From the cell containing the given text, extract its center point as [X, Y] coordinate. 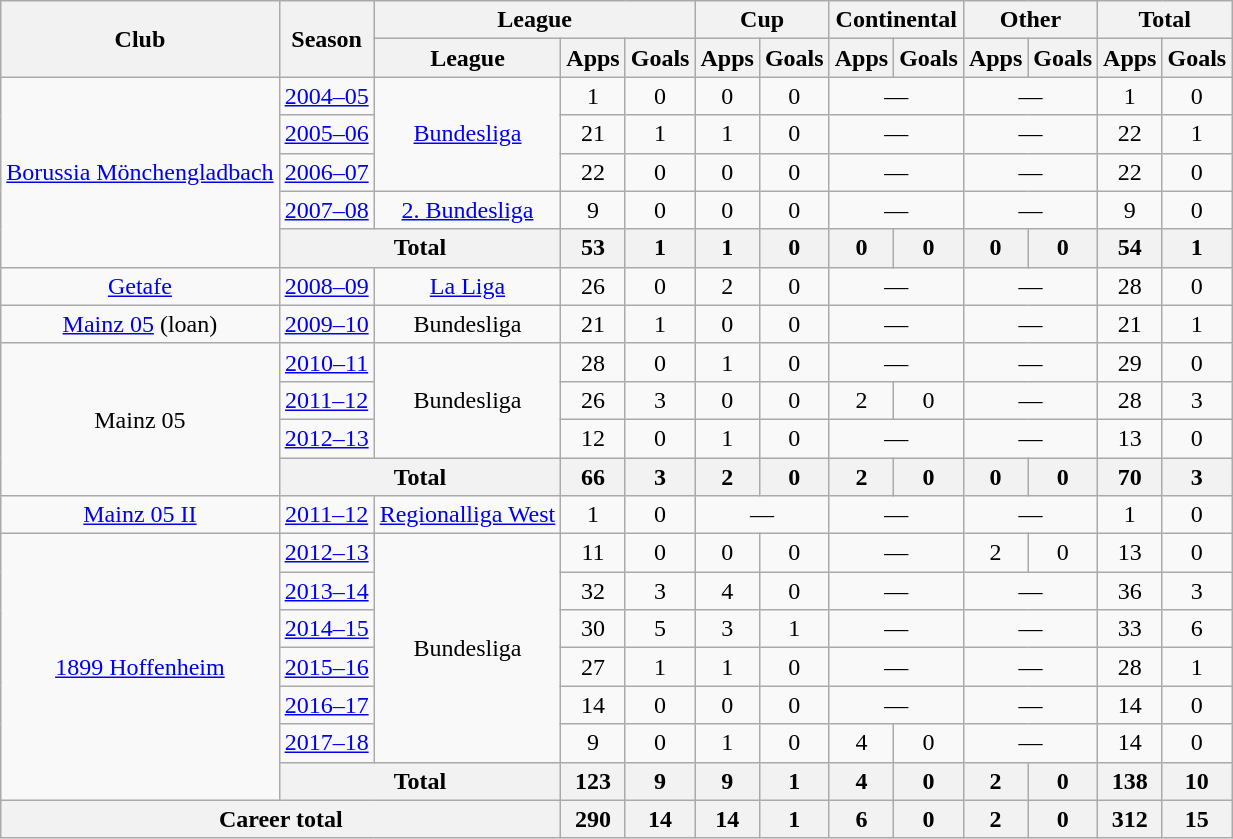
54 [1130, 248]
Club [140, 39]
2007–08 [326, 210]
2009–10 [326, 324]
15 [1197, 819]
2016–17 [326, 705]
29 [1130, 362]
2004–05 [326, 96]
30 [593, 629]
32 [593, 591]
2017–18 [326, 743]
10 [1197, 781]
11 [593, 553]
2014–15 [326, 629]
66 [593, 477]
2015–16 [326, 667]
Mainz 05 [140, 419]
Mainz 05 II [140, 515]
Other [1030, 20]
2005–06 [326, 134]
Mainz 05 (loan) [140, 324]
33 [1130, 629]
123 [593, 781]
La Liga [468, 286]
Borussia Mönchengladbach [140, 172]
312 [1130, 819]
Regionalliga West [468, 515]
5 [660, 629]
Career total [281, 819]
12 [593, 438]
Season [326, 39]
Continental [896, 20]
1899 Hoffenheim [140, 667]
Getafe [140, 286]
53 [593, 248]
290 [593, 819]
27 [593, 667]
2006–07 [326, 172]
2010–11 [326, 362]
Cup [762, 20]
2. Bundesliga [468, 210]
2008–09 [326, 286]
70 [1130, 477]
2013–14 [326, 591]
138 [1130, 781]
36 [1130, 591]
